Detect which cell encompasses the target text, then output its (X, Y) center coordinate. 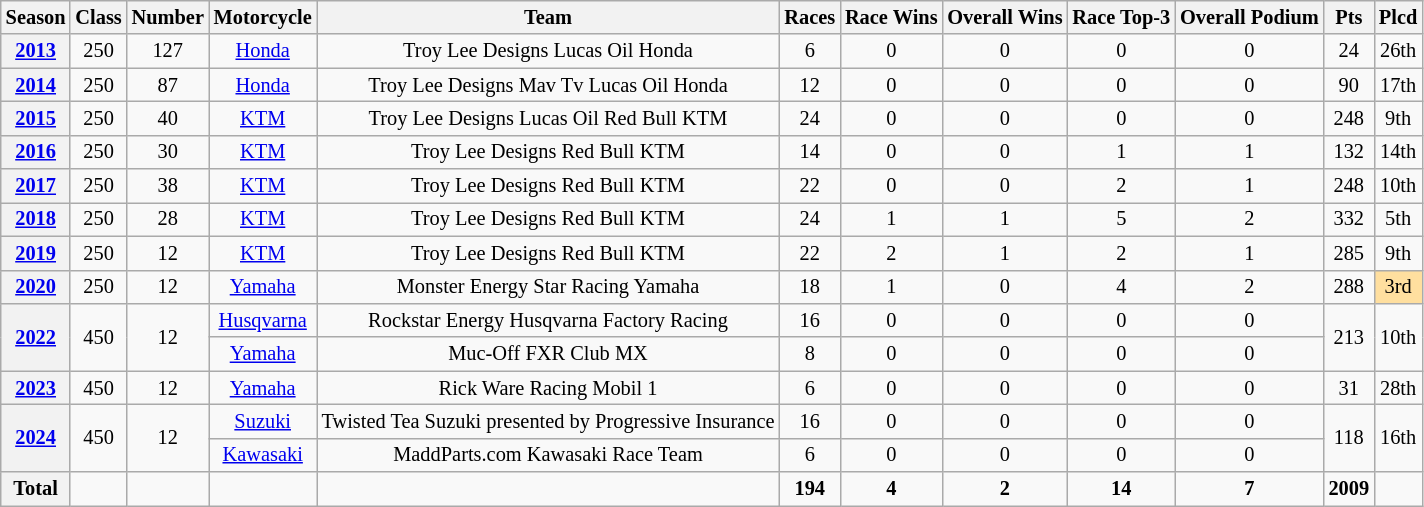
2020 (36, 287)
Suzuki (263, 421)
40 (168, 118)
Motorcycle (263, 17)
31 (1349, 388)
2019 (36, 253)
127 (168, 51)
2022 (36, 336)
2023 (36, 388)
Pts (1349, 17)
8 (810, 354)
2024 (36, 438)
Overall Wins (1004, 17)
2016 (36, 152)
Husqvarna (263, 320)
38 (168, 186)
28th (1398, 388)
7 (1249, 489)
2014 (36, 85)
Monster Energy Star Racing Yamaha (548, 287)
26th (1398, 51)
Rockstar Energy Husqvarna Factory Racing (548, 320)
Muc-Off FXR Club MX (548, 354)
Race Top-3 (1121, 17)
Total (36, 489)
2017 (36, 186)
132 (1349, 152)
16th (1398, 438)
87 (168, 85)
332 (1349, 219)
285 (1349, 253)
Season (36, 17)
30 (168, 152)
Troy Lee Designs Lucas Oil Red Bull KTM (548, 118)
194 (810, 489)
Troy Lee Designs Lucas Oil Honda (548, 51)
Race Wins (891, 17)
14th (1398, 152)
Kawasaki (263, 455)
Plcd (1398, 17)
Races (810, 17)
Twisted Tea Suzuki presented by Progressive Insurance (548, 421)
288 (1349, 287)
Number (168, 17)
2018 (36, 219)
Overall Podium (1249, 17)
3rd (1398, 287)
Rick Ware Racing Mobil 1 (548, 388)
5 (1121, 219)
Class (98, 17)
5th (1398, 219)
18 (810, 287)
118 (1349, 438)
2013 (36, 51)
Team (548, 17)
2009 (1349, 489)
2015 (36, 118)
213 (1349, 336)
MaddParts.com Kawasaki Race Team (548, 455)
28 (168, 219)
Troy Lee Designs Mav Tv Lucas Oil Honda (548, 85)
90 (1349, 85)
17th (1398, 85)
